For the text-containing cell, return its midpoint in (X, Y) coordinate format. 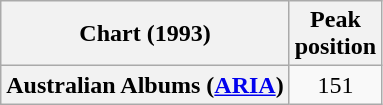
Peakposition (335, 34)
Chart (1993) (145, 34)
151 (335, 85)
Australian Albums (ARIA) (145, 85)
